Provide the [x, y] coordinate of the cell's center where the given text is located.  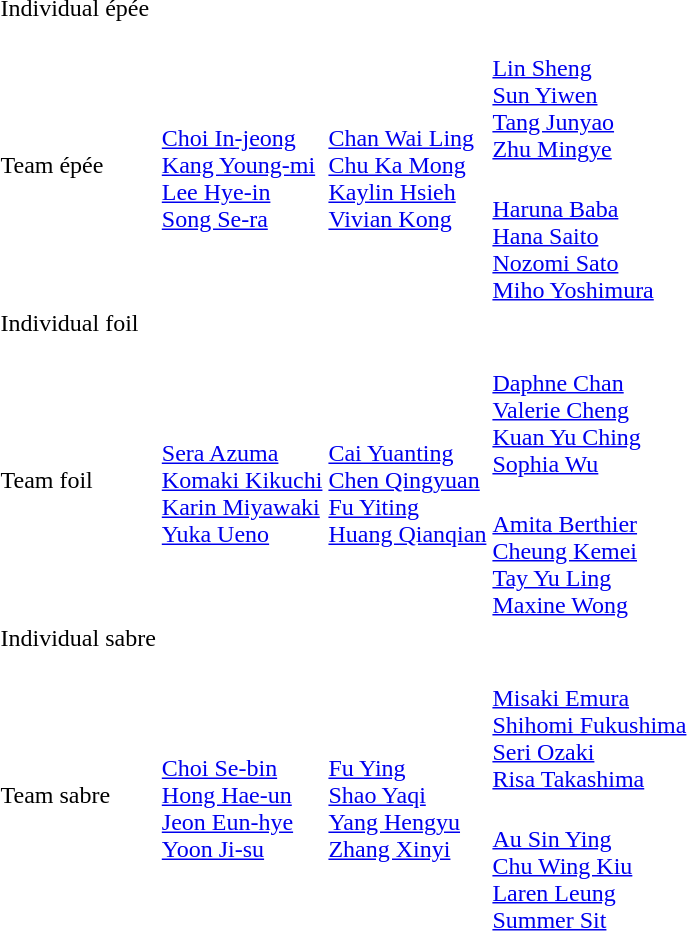
Chan Wai LingChu Ka MongKaylin HsiehVivian Kong [408, 166]
Cai YuantingChen QingyuanFu YitingHuang Qianqian [408, 480]
Choi In-jeongKang Young-miLee Hye-inSong Se-ra [242, 166]
Sera AzumaKomaki KikuchiKarin MiyawakiYuka Ueno [242, 480]
